Determine the [X, Y] coordinate at the center of the cell enclosing the given text.  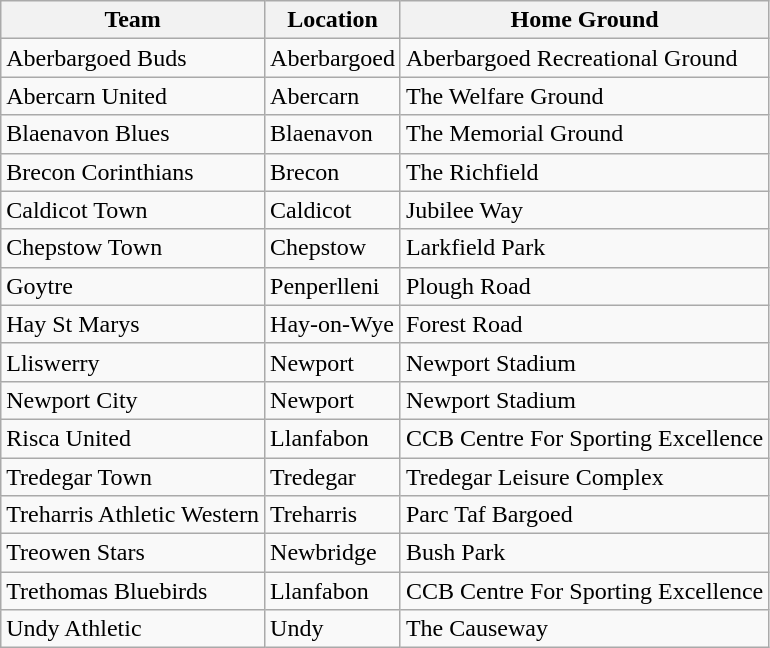
Bush Park [584, 553]
Treowen Stars [133, 553]
Blaenavon Blues [133, 134]
Treharris Athletic Western [133, 515]
Larkfield Park [584, 248]
Abercarn United [133, 96]
Penperlleni [333, 286]
Hay St Marys [133, 324]
Goytre [133, 286]
The Richfield [584, 172]
Treharris [333, 515]
Team [133, 20]
Aberbargoed Buds [133, 58]
Plough Road [584, 286]
Trethomas Bluebirds [133, 591]
Abercarn [333, 96]
Aberbargoed Recreational Ground [584, 58]
Chepstow [333, 248]
Newport City [133, 400]
Blaenavon [333, 134]
Chepstow Town [133, 248]
Undy Athletic [133, 629]
Tredegar Town [133, 477]
Location [333, 20]
Brecon [333, 172]
Jubilee Way [584, 210]
Newbridge [333, 553]
Aberbargoed [333, 58]
The Causeway [584, 629]
Parc Taf Bargoed [584, 515]
The Memorial Ground [584, 134]
Risca United [133, 438]
Brecon Corinthians [133, 172]
Tredegar [333, 477]
Forest Road [584, 324]
Home Ground [584, 20]
Hay-on-Wye [333, 324]
Caldicot [333, 210]
Caldicot Town [133, 210]
Undy [333, 629]
The Welfare Ground [584, 96]
Tredegar Leisure Complex [584, 477]
Lliswerry [133, 362]
